Search for the cell housing the specified text and yield its (x, y) center coordinate. 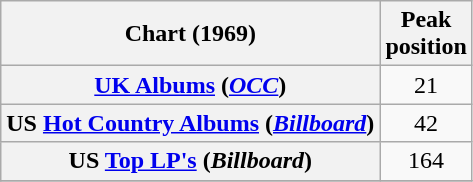
US Hot Country Albums (Billboard) (190, 123)
US Top LP's (Billboard) (190, 161)
UK Albums (OCC) (190, 85)
Chart (1969) (190, 34)
164 (426, 161)
Peakposition (426, 34)
42 (426, 123)
21 (426, 85)
